Return [x, y] of the center of cell containing provided text 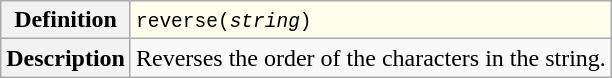
Reverses the order of the characters in the string. [370, 58]
Description [66, 58]
reverse(string) [370, 20]
Definition [66, 20]
